Find where the given text appears and provide that cell's center as [X, Y] coordinate. 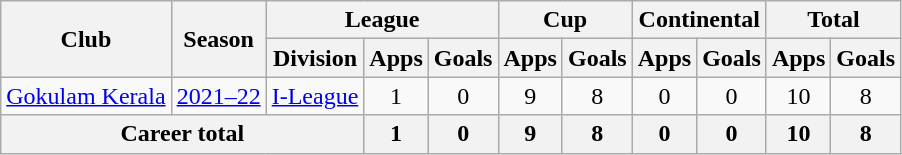
Club [86, 39]
Career total [182, 134]
Gokulam Kerala [86, 96]
I-League [315, 96]
Division [315, 58]
Cup [565, 20]
League [382, 20]
Continental [699, 20]
Season [218, 39]
Total [833, 20]
2021–22 [218, 96]
